Identify which cell holds the provided text, then report its [x, y] central coordinate. 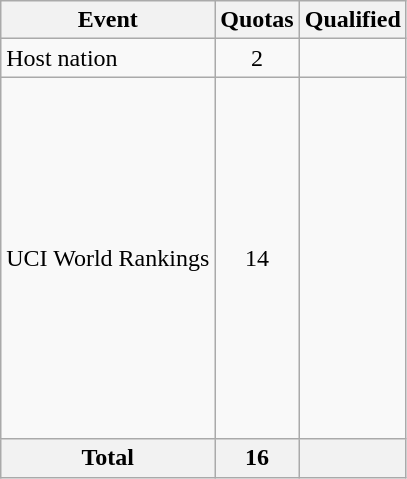
Qualified [352, 20]
2 [257, 58]
Quotas [257, 20]
16 [257, 458]
UCI World Rankings [108, 258]
Host nation [108, 58]
Event [108, 20]
14 [257, 258]
Total [108, 458]
